Return (x, y) of the center of cell containing provided text 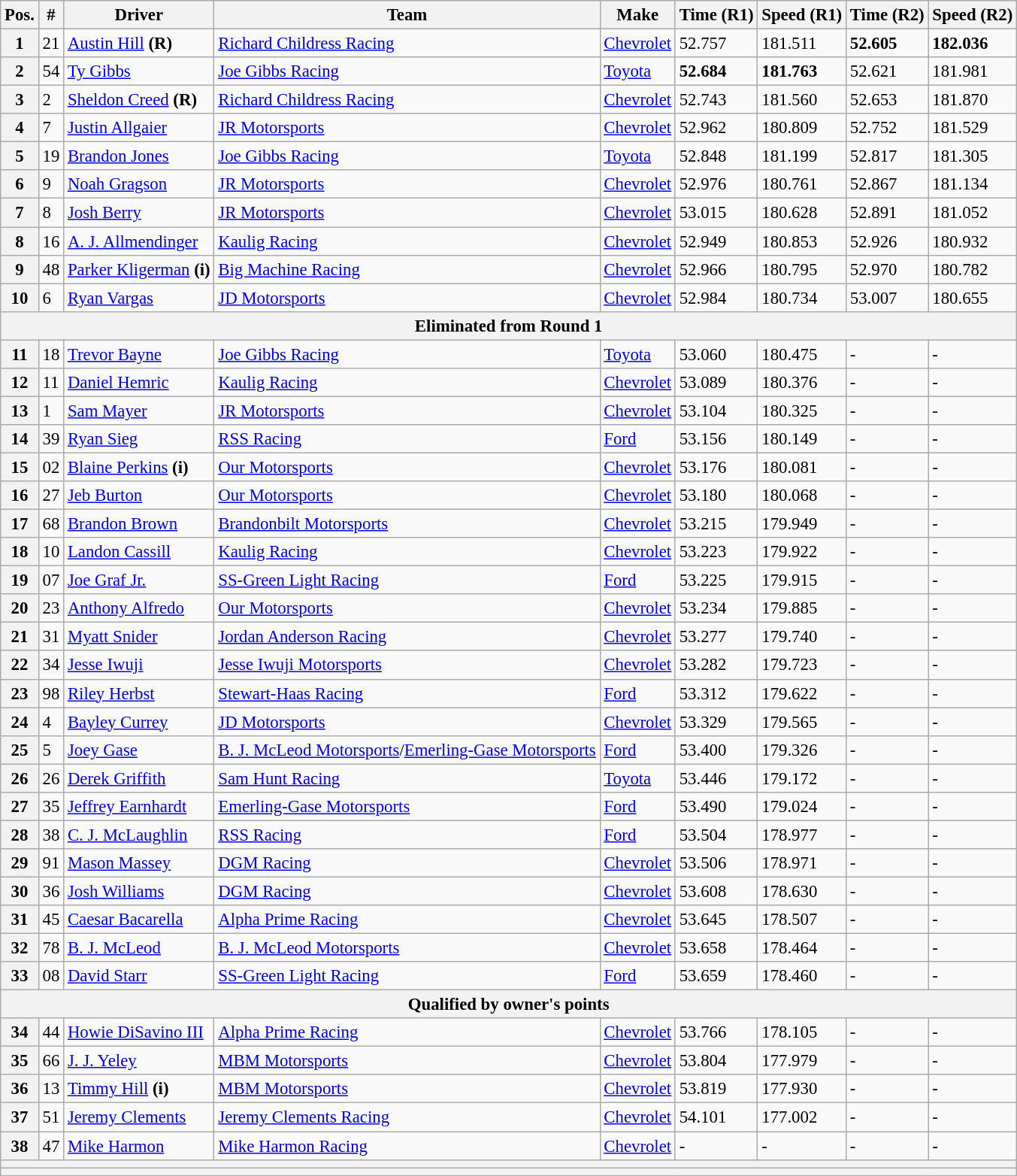
52.949 (716, 241)
Ryan Vargas (139, 298)
Make (637, 15)
53.329 (716, 722)
02 (51, 467)
Derek Griffith (139, 778)
180.628 (802, 213)
17 (20, 524)
53.645 (716, 920)
Myatt Snider (139, 637)
Mike Harmon (139, 1146)
179.915 (802, 580)
Eliminated from Round 1 (509, 326)
Pos. (20, 15)
179.172 (802, 778)
54 (51, 71)
53.608 (716, 891)
52.891 (887, 213)
179.922 (802, 552)
22 (20, 665)
J. J. Yeley (139, 1061)
66 (51, 1061)
Jeremy Clements Racing (407, 1117)
180.081 (802, 467)
52.848 (716, 156)
07 (51, 580)
53.104 (716, 411)
48 (51, 269)
53.015 (716, 213)
Mason Massey (139, 863)
47 (51, 1146)
179.024 (802, 807)
Daniel Hemric (139, 383)
Josh Berry (139, 213)
53.156 (716, 439)
Sheldon Creed (R) (139, 100)
Timmy Hill (i) (139, 1090)
15 (20, 467)
53.007 (887, 298)
20 (20, 608)
Blaine Perkins (i) (139, 467)
53.277 (716, 637)
37 (20, 1117)
08 (51, 976)
53.180 (716, 496)
12 (20, 383)
53.490 (716, 807)
Justin Allgaier (139, 128)
180.761 (802, 184)
Landon Cassill (139, 552)
181.305 (973, 156)
180.795 (802, 269)
177.979 (802, 1061)
Austin Hill (R) (139, 44)
45 (51, 920)
180.068 (802, 496)
Joe Graf Jr. (139, 580)
53.659 (716, 976)
Ty Gibbs (139, 71)
33 (20, 976)
14 (20, 439)
53.282 (716, 665)
Driver (139, 15)
Anthony Alfredo (139, 608)
179.949 (802, 524)
Ryan Sieg (139, 439)
180.655 (973, 298)
Bayley Currey (139, 722)
52.926 (887, 241)
54.101 (716, 1117)
Brandon Jones (139, 156)
181.134 (973, 184)
52.984 (716, 298)
# (51, 15)
Parker Kligerman (i) (139, 269)
178.464 (802, 948)
30 (20, 891)
39 (51, 439)
181.511 (802, 44)
David Starr (139, 976)
Stewart-Haas Racing (407, 693)
52.757 (716, 44)
32 (20, 948)
182.036 (973, 44)
178.977 (802, 835)
180.475 (802, 354)
179.622 (802, 693)
52.867 (887, 184)
177.002 (802, 1117)
53.804 (716, 1061)
181.763 (802, 71)
53.089 (716, 383)
Caesar Bacarella (139, 920)
B. J. McLeod Motorsports (407, 948)
53.400 (716, 750)
52.621 (887, 71)
Jesse Iwuji (139, 665)
52.817 (887, 156)
177.930 (802, 1090)
Jordan Anderson Racing (407, 637)
180.149 (802, 439)
53.215 (716, 524)
180.734 (802, 298)
53.506 (716, 863)
B. J. McLeod Motorsports/Emerling-Gase Motorsports (407, 750)
Time (R1) (716, 15)
178.630 (802, 891)
Jeffrey Earnhardt (139, 807)
78 (51, 948)
180.932 (973, 241)
C. J. McLaughlin (139, 835)
28 (20, 835)
179.565 (802, 722)
68 (51, 524)
Speed (R2) (973, 15)
Sam Hunt Racing (407, 778)
181.199 (802, 156)
52.962 (716, 128)
179.326 (802, 750)
180.782 (973, 269)
178.971 (802, 863)
Josh Williams (139, 891)
25 (20, 750)
52.970 (887, 269)
Mike Harmon Racing (407, 1146)
53.225 (716, 580)
52.743 (716, 100)
Trevor Bayne (139, 354)
Jeb Burton (139, 496)
178.507 (802, 920)
Jesse Iwuji Motorsports (407, 665)
53.766 (716, 1032)
Emerling-Gase Motorsports (407, 807)
181.981 (973, 71)
A. J. Allmendinger (139, 241)
Brandonbilt Motorsports (407, 524)
Time (R2) (887, 15)
53.819 (716, 1090)
179.723 (802, 665)
53.658 (716, 948)
53.223 (716, 552)
52.605 (887, 44)
Team (407, 15)
44 (51, 1032)
52.966 (716, 269)
Brandon Brown (139, 524)
53.176 (716, 467)
181.870 (973, 100)
Jeremy Clements (139, 1117)
180.325 (802, 411)
Big Machine Racing (407, 269)
Riley Herbst (139, 693)
53.060 (716, 354)
178.460 (802, 976)
181.529 (973, 128)
53.504 (716, 835)
179.885 (802, 608)
51 (51, 1117)
Noah Gragson (139, 184)
180.809 (802, 128)
91 (51, 863)
Sam Mayer (139, 411)
52.752 (887, 128)
179.740 (802, 637)
178.105 (802, 1032)
Joey Gase (139, 750)
29 (20, 863)
52.684 (716, 71)
52.653 (887, 100)
53.446 (716, 778)
53.312 (716, 693)
98 (51, 693)
53.234 (716, 608)
B. J. McLeod (139, 948)
3 (20, 100)
181.052 (973, 213)
181.560 (802, 100)
Howie DiSavino III (139, 1032)
Speed (R1) (802, 15)
24 (20, 722)
180.376 (802, 383)
180.853 (802, 241)
52.976 (716, 184)
Qualified by owner's points (509, 1005)
